For the text-containing cell, return its midpoint in (X, Y) coordinate format. 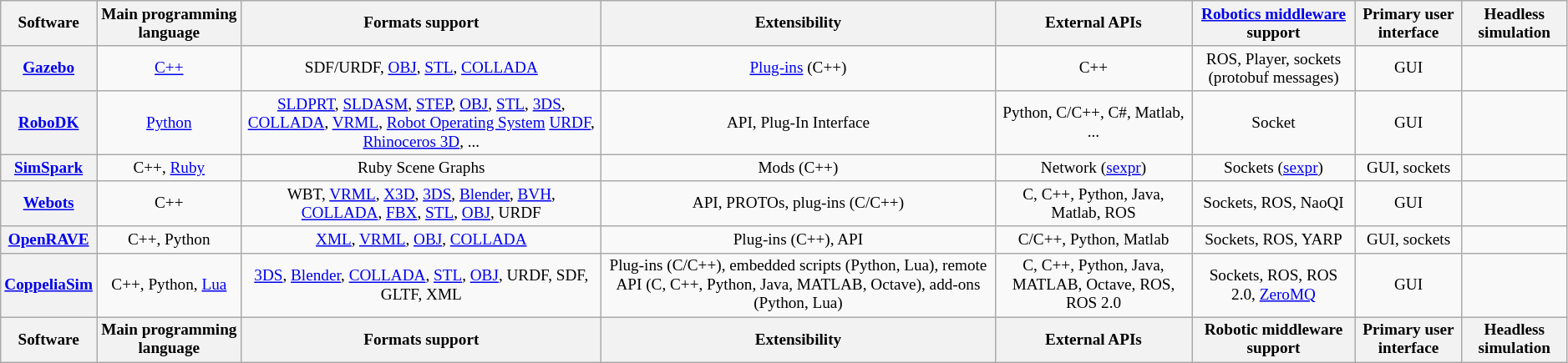
Plug-ins (C++), API (798, 239)
Plug-ins (C/C++), embedded scripts (Python, Lua), remote API (C, C++, Python, Java, MATLAB, Octave), add-ons (Python, Lua) (798, 285)
C++, Python, Lua (170, 285)
Python (170, 124)
CoppeliaSim (48, 285)
C, C++, Python, Java, MATLAB, Octave, ROS, ROS 2.0 (1093, 285)
Socket (1274, 124)
Gazebo (48, 68)
RoboDK (48, 124)
Robotics middleware support (1274, 23)
Network (sexpr) (1093, 168)
SimSpark (48, 168)
C++, Python (170, 239)
OpenRAVE (48, 239)
Sockets, ROS, YARP (1274, 239)
C/C++, Python, Matlab (1093, 239)
Webots (48, 204)
C++, Ruby (170, 168)
C, C++, Python, Java, Matlab, ROS (1093, 204)
API, Plug-In Interface (798, 124)
API, PROTOs, plug-ins (C/C++) (798, 204)
XML, VRML, OBJ, COLLADA (421, 239)
Sockets, ROS, NaoQI (1274, 204)
3DS, Blender, COLLADA, STL, OBJ, URDF, SDF, GLTF, XML (421, 285)
WBT, VRML, X3D, 3DS, Blender, BVH, COLLADA, FBX, STL, OBJ, URDF (421, 204)
SDF/URDF, OBJ, STL, COLLADA (421, 68)
Sockets (sexpr) (1274, 168)
Sockets, ROS, ROS 2.0, ZeroMQ (1274, 285)
SLDPRT, SLDASM, STEP, OBJ, STL, 3DS, COLLADA, VRML, Robot Operating System URDF, Rhinoceros 3D, ... (421, 124)
Ruby Scene Graphs (421, 168)
Mods (C++) (798, 168)
ROS, Player, sockets (protobuf messages) (1274, 68)
Python, C/C++, C#, Matlab, ... (1093, 124)
Plug-ins (C++) (798, 68)
Robotic middleware support (1274, 340)
